Search for the cell housing the specified text and yield its [x, y] center coordinate. 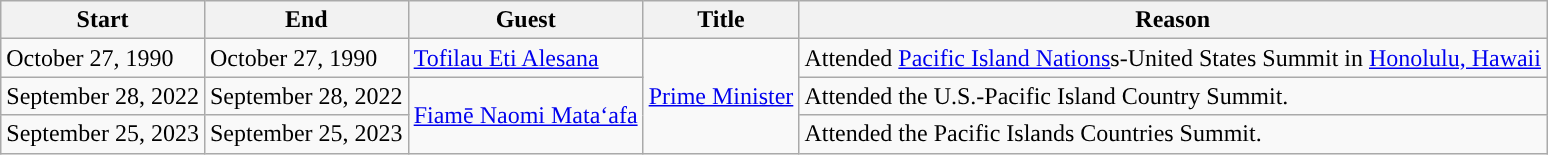
Fiamē Naomi Mataʻafa [526, 115]
Tofilau Eti Alesana [526, 58]
End [306, 20]
Start [103, 20]
Attended the U.S.-Pacific Island Country Summit. [1173, 96]
Prime Minister [721, 96]
Attended the Pacific Islands Countries Summit. [1173, 134]
Title [721, 20]
Reason [1173, 20]
Guest [526, 20]
Attended Pacific Island Nationss-United States Summit in Honolulu, Hawaii [1173, 58]
